Return [x, y] of the center of cell containing provided text 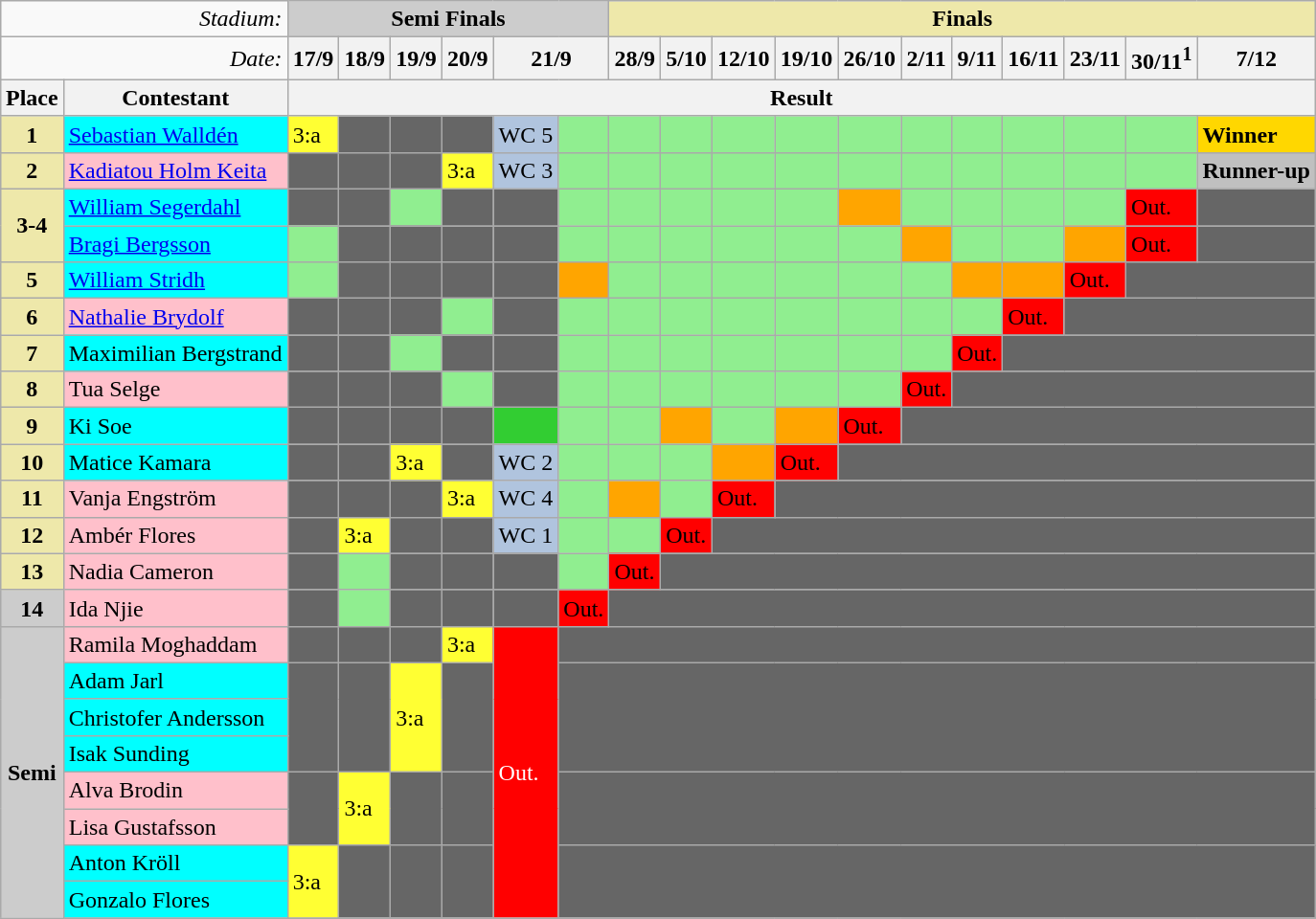
Bragi Bergsson [175, 244]
WC 2 [526, 462]
Isak Sunding [175, 753]
WC 3 [526, 170]
19/9 [417, 59]
William Stridh [175, 280]
Place [32, 98]
12/10 [743, 59]
19/10 [806, 59]
11 [32, 499]
Nadia Cameron [175, 572]
17/9 [313, 59]
23/11 [1095, 59]
7/12 [1257, 59]
13 [32, 572]
Winner [1257, 134]
William Segerdahl [175, 208]
Tua Selge [175, 390]
Ida Njie [175, 608]
Ki Soe [175, 426]
6 [32, 317]
Vanja Engström [175, 499]
7 [32, 353]
Ramila Moghaddam [175, 644]
10 [32, 462]
Matice Kamara [175, 462]
21/9 [552, 59]
Maximilian Bergstrand [175, 353]
5 [32, 280]
8 [32, 390]
Kadiatou Holm Keita [175, 170]
9 [32, 426]
18/9 [365, 59]
Finals [963, 19]
Date: [144, 59]
Anton Kröll [175, 863]
Semi [32, 772]
Gonzalo Flores [175, 900]
Adam Jarl [175, 681]
12 [32, 535]
Stadium: [144, 19]
3-4 [32, 226]
Christofer Andersson [175, 717]
20/9 [467, 59]
Runner-up [1257, 170]
WC 5 [526, 134]
Lisa Gustafsson [175, 827]
Alva Brodin [175, 791]
Contestant [175, 98]
WC 4 [526, 499]
WC 1 [526, 535]
Result [801, 98]
26/10 [870, 59]
Sebastian Walldén [175, 134]
2 [32, 170]
5/10 [687, 59]
2/11 [927, 59]
Ambér Flores [175, 535]
9/11 [977, 59]
28/9 [635, 59]
14 [32, 608]
16/11 [1033, 59]
Semi Finals [448, 19]
30/111 [1162, 59]
Nathalie Brydolf [175, 317]
1 [32, 134]
